Capture the cell that displays the provided text and extract its (x, y) central coordinate. 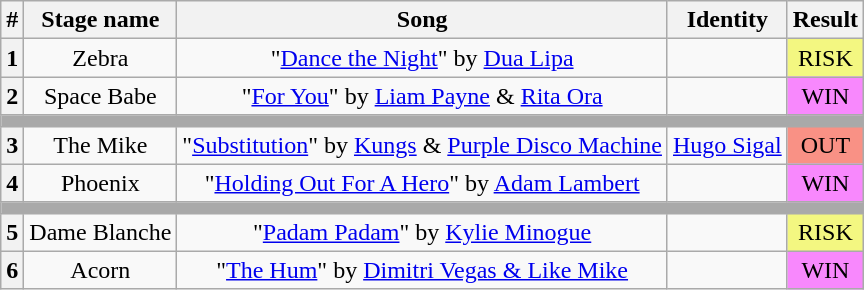
"Substitution" by Kungs & Purple Disco Machine (422, 145)
Acorn (100, 270)
"Holding Out For A Hero" by Adam Lambert (422, 183)
Stage name (100, 20)
3 (12, 145)
4 (12, 183)
The Mike (100, 145)
Dame Blanche (100, 232)
Hugo Sigal (727, 145)
5 (12, 232)
OUT (825, 145)
"The Hum" by Dimitri Vegas & Like Mike (422, 270)
Identity (727, 20)
Space Babe (100, 96)
"Dance the Night" by Dua Lipa (422, 58)
Zebra (100, 58)
# (12, 20)
"For You" by Liam Payne & Rita Ora (422, 96)
Result (825, 20)
2 (12, 96)
6 (12, 270)
"Padam Padam" by Kylie Minogue (422, 232)
Song (422, 20)
1 (12, 58)
Phoenix (100, 183)
